Scan for the cell matching the given text and deliver its [x, y] coordinate at center. 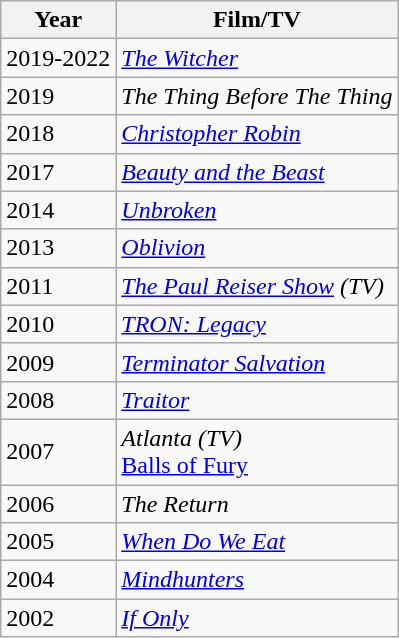
2004 [58, 580]
The Paul Reiser Show (TV) [257, 286]
2006 [58, 503]
Terminator Salvation [257, 362]
2018 [58, 134]
2009 [58, 362]
Christopher Robin [257, 134]
Oblivion [257, 248]
When Do We Eat [257, 542]
Beauty and the Beast [257, 172]
2007 [58, 452]
TRON: Legacy [257, 324]
The Thing Before The Thing [257, 96]
2005 [58, 542]
2010 [58, 324]
Year [58, 20]
2019-2022 [58, 58]
Unbroken [257, 210]
The Witcher [257, 58]
Traitor [257, 400]
2017 [58, 172]
2014 [58, 210]
2013 [58, 248]
Mindhunters [257, 580]
2008 [58, 400]
If Only [257, 618]
Film/TV [257, 20]
The Return [257, 503]
Atlanta (TV)Balls of Fury [257, 452]
2019 [58, 96]
2002 [58, 618]
2011 [58, 286]
